Identify which cell holds the provided text, then report its [x, y] central coordinate. 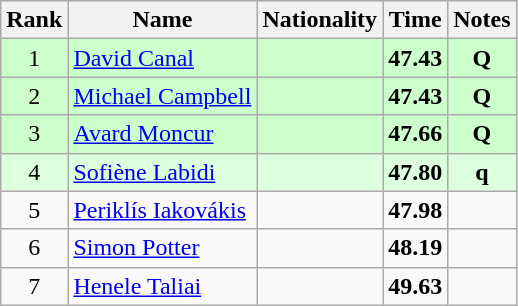
q [482, 172]
Notes [482, 20]
Sofiène Labidi [162, 172]
1 [34, 58]
47.80 [416, 172]
Name [162, 20]
Time [416, 20]
Simon Potter [162, 248]
Henele Taliai [162, 286]
David Canal [162, 58]
48.19 [416, 248]
Nationality [320, 20]
Rank [34, 20]
7 [34, 286]
Periklís Iakovákis [162, 210]
4 [34, 172]
Avard Moncur [162, 134]
Michael Campbell [162, 96]
3 [34, 134]
5 [34, 210]
47.66 [416, 134]
47.98 [416, 210]
49.63 [416, 286]
6 [34, 248]
2 [34, 96]
